Provide the (x, y) coordinate of the cell's center where the given text is located.  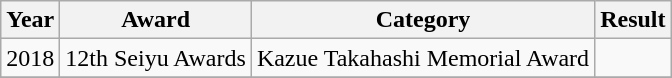
Category (422, 20)
Year (30, 20)
Kazue Takahashi Memorial Award (422, 58)
Result (633, 20)
12th Seiyu Awards (156, 58)
Award (156, 20)
2018 (30, 58)
